Scan for the cell matching the given text and deliver its [x, y] coordinate at center. 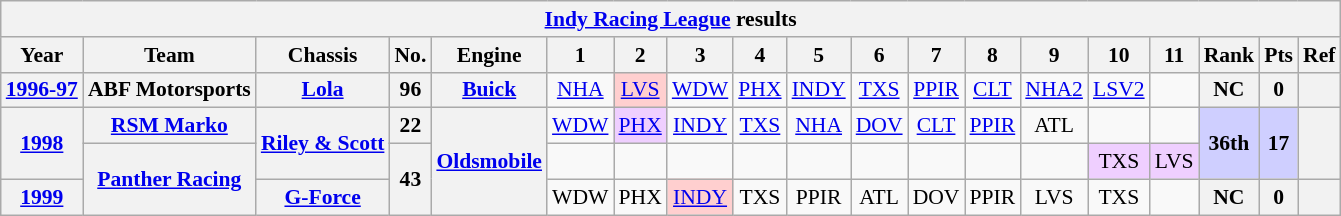
No. [410, 55]
ABF Motorsports [170, 90]
Engine [489, 55]
1999 [42, 197]
Oldsmobile [489, 162]
43 [410, 180]
Team [170, 55]
3 [700, 55]
2 [640, 55]
Riley & Scott [323, 144]
22 [410, 126]
8 [993, 55]
36th [1230, 144]
LSV2 [1119, 90]
4 [760, 55]
Ref [1319, 55]
11 [1174, 55]
17 [1278, 144]
Pts [1278, 55]
Rank [1230, 55]
G-Force [323, 197]
1998 [42, 144]
Indy Racing League results [671, 19]
Lola [323, 90]
7 [936, 55]
RSM Marko [170, 126]
10 [1119, 55]
9 [1054, 55]
NHA2 [1054, 90]
Chassis [323, 55]
96 [410, 90]
1996-97 [42, 90]
5 [819, 55]
Buick [489, 90]
Panther Racing [170, 180]
6 [880, 55]
1 [580, 55]
Year [42, 55]
